Search for the cell housing the specified text and yield its (x, y) center coordinate. 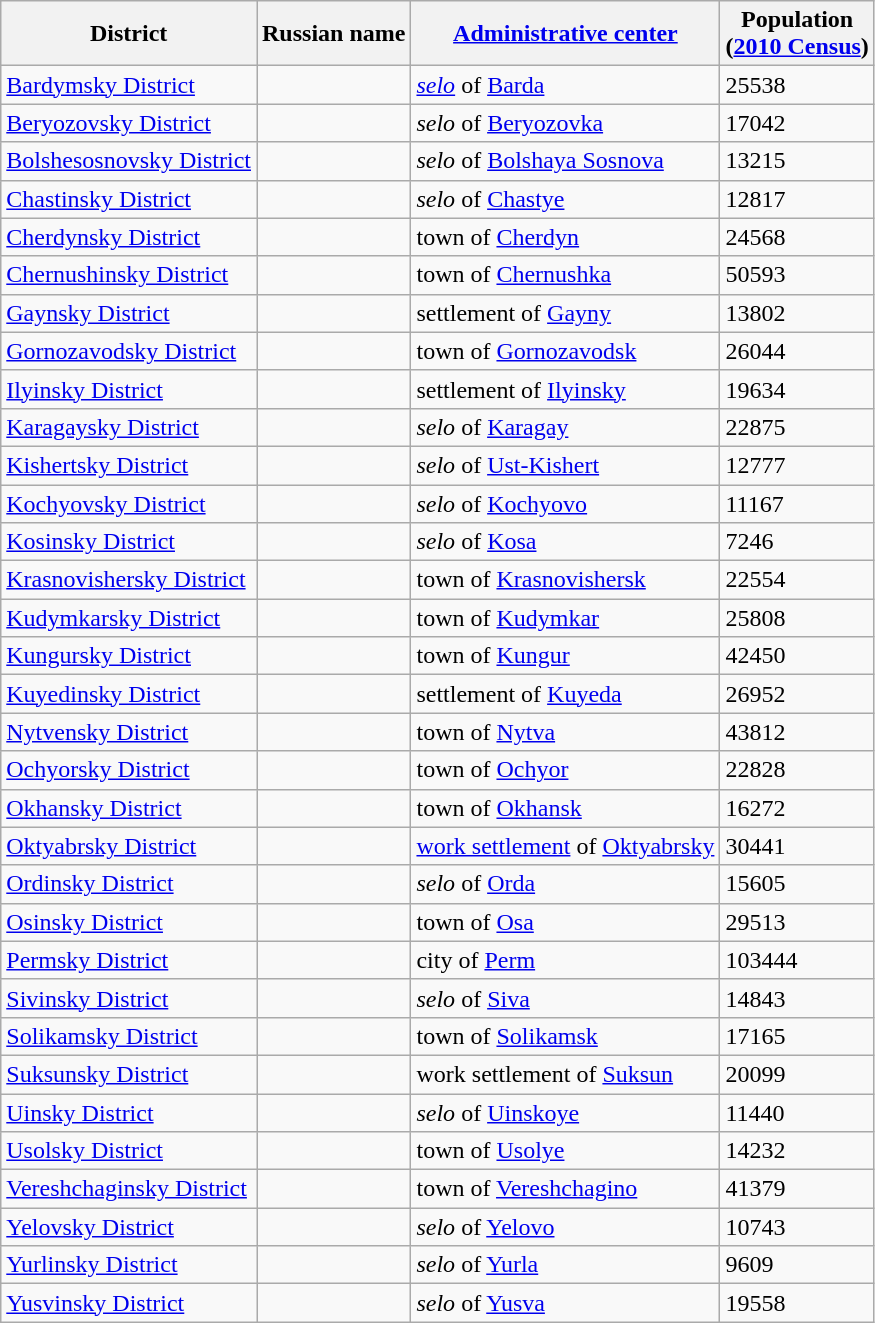
Kungursky District (129, 656)
Uinsky District (129, 1113)
25808 (797, 618)
town of Usolye (566, 1151)
Beryozovsky District (129, 123)
10743 (797, 1227)
selo of Beryozovka (566, 123)
11167 (797, 503)
Oktyabrsky District (129, 846)
Permsky District (129, 960)
Kishertsky District (129, 465)
Solikamsky District (129, 1036)
Kudymkarsky District (129, 618)
22554 (797, 580)
selo of Kochyovo (566, 503)
Nytvensky District (129, 732)
30441 (797, 846)
town of Krasnovishersk (566, 580)
selo of Yusva (566, 1303)
103444 (797, 960)
Bardymsky District (129, 85)
work settlement of Suksun (566, 1074)
Vereshchaginsky District (129, 1189)
Gornozavodsky District (129, 351)
22875 (797, 427)
14232 (797, 1151)
20099 (797, 1074)
Yelovsky District (129, 1227)
Karagaysky District (129, 427)
selo of Bolshaya Sosnova (566, 161)
Chastinsky District (129, 199)
town of Kudymkar (566, 618)
43812 (797, 732)
settlement of Gayny (566, 313)
town of Solikamsk (566, 1036)
22828 (797, 770)
town of Kungur (566, 656)
16272 (797, 808)
Gaynsky District (129, 313)
town of Gornozavodsk (566, 351)
15605 (797, 884)
work settlement of Oktyabrsky (566, 846)
13802 (797, 313)
settlement of Ilyinsky (566, 389)
17165 (797, 1036)
25538 (797, 85)
19558 (797, 1303)
Ordinsky District (129, 884)
Ochyorsky District (129, 770)
Okhansky District (129, 808)
selo of Uinskoye (566, 1113)
12777 (797, 465)
District (129, 34)
9609 (797, 1265)
Sivinsky District (129, 998)
Yurlinsky District (129, 1265)
Krasnovishersky District (129, 580)
Chernushinsky District (129, 275)
Osinsky District (129, 922)
Kuyedinsky District (129, 694)
Ilyinsky District (129, 389)
14843 (797, 998)
7246 (797, 542)
Kochyovsky District (129, 503)
Cherdynsky District (129, 237)
17042 (797, 123)
Population(2010 Census) (797, 34)
41379 (797, 1189)
24568 (797, 237)
selo of Yurla (566, 1265)
town of Cherdyn (566, 237)
selo of Orda (566, 884)
town of Vereshchagino (566, 1189)
selo of Barda (566, 85)
29513 (797, 922)
selo of Chastye (566, 199)
Administrative center (566, 34)
selo of Karagay (566, 427)
12817 (797, 199)
26044 (797, 351)
26952 (797, 694)
50593 (797, 275)
Kosinsky District (129, 542)
11440 (797, 1113)
town of Okhansk (566, 808)
Bolshesosnovsky District (129, 161)
selo of Ust-Kishert (566, 465)
42450 (797, 656)
settlement of Kuyeda (566, 694)
Suksunsky District (129, 1074)
town of Ochyor (566, 770)
town of Nytva (566, 732)
13215 (797, 161)
Usolsky District (129, 1151)
selo of Kosa (566, 542)
town of Osa (566, 922)
19634 (797, 389)
city of Perm (566, 960)
Yusvinsky District (129, 1303)
town of Chernushka (566, 275)
selo of Siva (566, 998)
Russian name (333, 34)
selo of Yelovo (566, 1227)
